Output the [X, Y] coordinate of the center of the cell containing the given text.  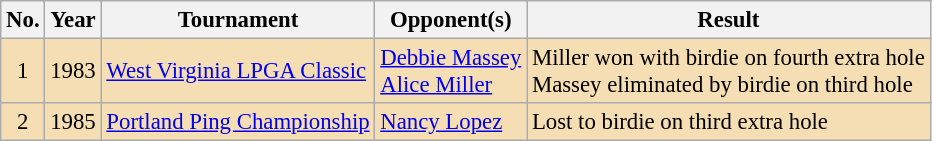
Tournament [238, 20]
1985 [73, 122]
2 [23, 122]
Opponent(s) [451, 20]
Year [73, 20]
Portland Ping Championship [238, 122]
No. [23, 20]
Miller won with birdie on fourth extra holeMassey eliminated by birdie on third hole [729, 72]
1 [23, 72]
Result [729, 20]
1983 [73, 72]
Debbie Massey Alice Miller [451, 72]
Nancy Lopez [451, 122]
West Virginia LPGA Classic [238, 72]
Lost to birdie on third extra hole [729, 122]
